Extract the [x, y] coordinate from the center of the cell holding the provided text.  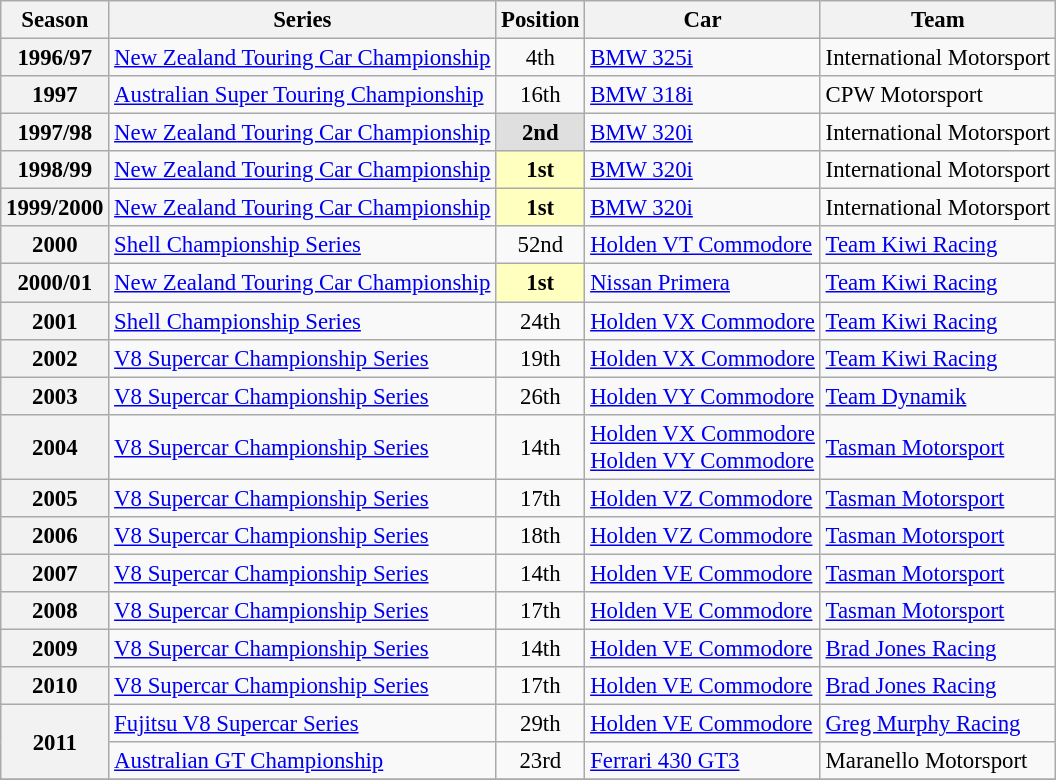
24th [540, 321]
4th [540, 58]
Maranello Motorsport [938, 761]
2000/01 [55, 283]
2007 [55, 573]
2004 [55, 446]
Holden VY Commodore [702, 396]
1998/99 [55, 170]
Ferrari 430 GT3 [702, 761]
2008 [55, 611]
1999/2000 [55, 208]
2003 [55, 396]
Australian Super Touring Championship [302, 95]
19th [540, 358]
BMW 318i [702, 95]
CPW Motorsport [938, 95]
Car [702, 20]
29th [540, 724]
16th [540, 95]
1997/98 [55, 133]
2005 [55, 498]
BMW 325i [702, 58]
1997 [55, 95]
Fujitsu V8 Supercar Series [302, 724]
Holden VX CommodoreHolden VY Commodore [702, 446]
26th [540, 396]
Nissan Primera [702, 283]
2002 [55, 358]
Series [302, 20]
23rd [540, 761]
Team [938, 20]
Greg Murphy Racing [938, 724]
2010 [55, 686]
Position [540, 20]
Australian GT Championship [302, 761]
52nd [540, 245]
2nd [540, 133]
2011 [55, 742]
Team Dynamik [938, 396]
18th [540, 536]
2006 [55, 536]
2001 [55, 321]
2000 [55, 245]
Season [55, 20]
1996/97 [55, 58]
2009 [55, 648]
Holden VT Commodore [702, 245]
